Output the [X, Y] coordinate of the center of the cell containing the given text.  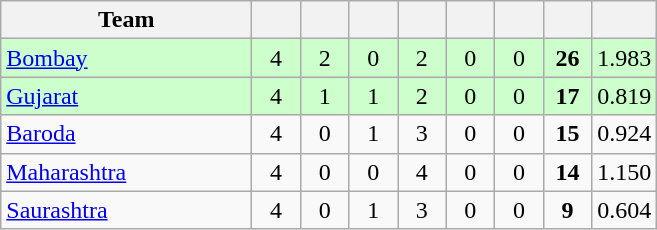
Gujarat [126, 96]
Saurashtra [126, 210]
26 [568, 58]
0.924 [624, 134]
9 [568, 210]
1.983 [624, 58]
17 [568, 96]
0.819 [624, 96]
Team [126, 20]
0.604 [624, 210]
Maharashtra [126, 172]
1.150 [624, 172]
15 [568, 134]
Bombay [126, 58]
14 [568, 172]
Baroda [126, 134]
